Find where the given text appears and provide that cell's center as (x, y) coordinate. 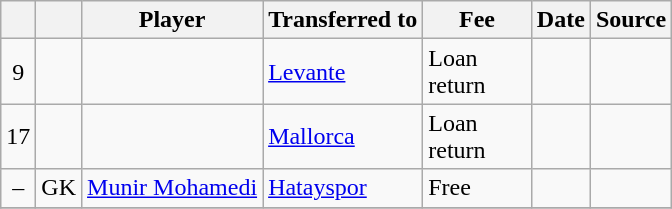
Transferred to (343, 20)
Source (630, 20)
Levante (343, 72)
Date (560, 20)
Free (478, 188)
17 (18, 136)
Munir Mohamedi (172, 188)
Player (172, 20)
Mallorca (343, 136)
Hatayspor (343, 188)
Fee (478, 20)
GK (59, 188)
9 (18, 72)
– (18, 188)
